Output the [X, Y] coordinate of the center of the cell containing the given text.  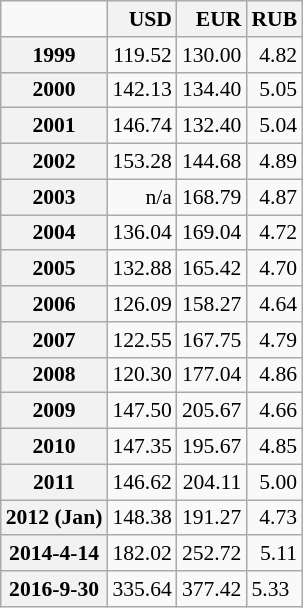
2011 [54, 482]
147.50 [142, 411]
1999 [54, 55]
2006 [54, 304]
4.73 [274, 518]
142.13 [142, 90]
2009 [54, 411]
2014-4-14 [54, 554]
335.64 [142, 589]
5.04 [274, 126]
132.88 [142, 269]
204.11 [212, 482]
182.02 [142, 554]
136.04 [142, 233]
205.67 [212, 411]
2010 [54, 447]
146.62 [142, 482]
2007 [54, 340]
2008 [54, 375]
4.70 [274, 269]
153.28 [142, 162]
134.40 [212, 90]
2016-9-30 [54, 589]
4.89 [274, 162]
4.87 [274, 197]
120.30 [142, 375]
4.86 [274, 375]
RUB [274, 19]
146.74 [142, 126]
132.40 [212, 126]
165.42 [212, 269]
4.72 [274, 233]
2012 (Jan) [54, 518]
4.85 [274, 447]
122.55 [142, 340]
4.66 [274, 411]
4.79 [274, 340]
177.04 [212, 375]
2003 [54, 197]
2004 [54, 233]
EUR [212, 19]
252.72 [212, 554]
4.64 [274, 304]
147.35 [142, 447]
119.52 [142, 55]
126.09 [142, 304]
168.79 [212, 197]
158.27 [212, 304]
377.42 [212, 589]
5.00 [274, 482]
5.33 [274, 589]
169.04 [212, 233]
2002 [54, 162]
191.27 [212, 518]
5.05 [274, 90]
5.11 [274, 554]
148.38 [142, 518]
n/a [142, 197]
130.00 [212, 55]
167.75 [212, 340]
USD [142, 19]
144.68 [212, 162]
2005 [54, 269]
195.67 [212, 447]
2001 [54, 126]
4.82 [274, 55]
2000 [54, 90]
